Return the [X, Y] coordinate for the center point of the cell that contains the specified text.  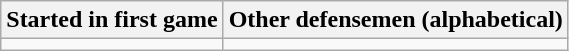
Other defensemen (alphabetical) [396, 20]
Started in first game [112, 20]
